Pinpoint the cell where the given text exists, returning its (x, y) midpoint coordinate. 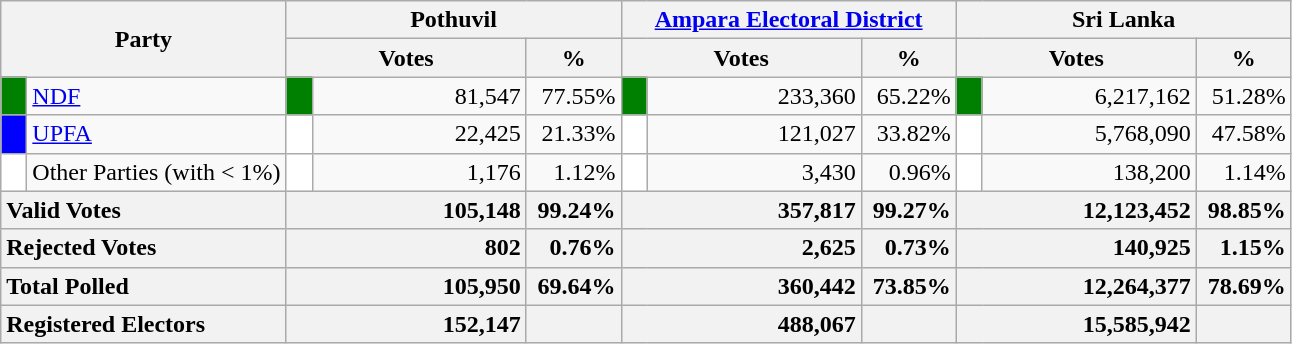
Registered Electors (144, 324)
1.14% (1244, 172)
33.82% (908, 134)
22,425 (419, 134)
12,123,452 (1076, 210)
1,176 (419, 172)
152,147 (406, 324)
98.85% (1244, 210)
121,027 (754, 134)
Rejected Votes (144, 248)
1.12% (574, 172)
488,067 (741, 324)
138,200 (1089, 172)
65.22% (908, 96)
77.55% (574, 96)
78.69% (1244, 286)
357,817 (741, 210)
73.85% (908, 286)
UPFA (156, 134)
105,148 (406, 210)
105,950 (406, 286)
1.15% (1244, 248)
3,430 (754, 172)
802 (406, 248)
2,625 (741, 248)
81,547 (419, 96)
99.27% (908, 210)
5,768,090 (1089, 134)
15,585,942 (1076, 324)
Sri Lanka (1124, 20)
47.58% (1244, 134)
360,442 (741, 286)
Ampara Electoral District (788, 20)
21.33% (574, 134)
140,925 (1076, 248)
0.96% (908, 172)
0.76% (574, 248)
69.64% (574, 286)
Other Parties (with < 1%) (156, 172)
Party (144, 39)
0.73% (908, 248)
Pothuvil (454, 20)
12,264,377 (1076, 286)
Total Polled (144, 286)
Valid Votes (144, 210)
NDF (156, 96)
233,360 (754, 96)
99.24% (574, 210)
6,217,162 (1089, 96)
51.28% (1244, 96)
